From the cell containing the given text, extract its center point as (x, y) coordinate. 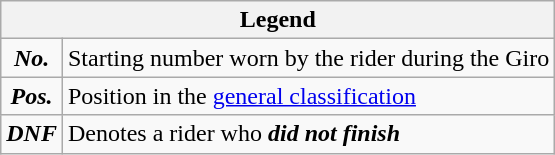
Legend (278, 20)
Denotes a rider who did not finish (308, 134)
Position in the general classification (308, 96)
No. (32, 58)
Starting number worn by the rider during the Giro (308, 58)
DNF (32, 134)
Pos. (32, 96)
